Find where the given text appears and provide that cell's center as (x, y) coordinate. 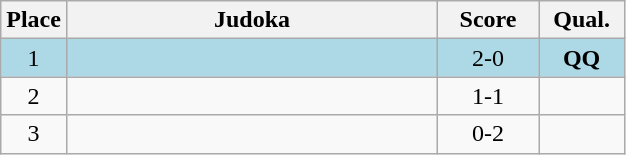
1-1 (488, 96)
0-2 (488, 134)
2-0 (488, 58)
Judoka (252, 20)
QQ (582, 58)
Place (34, 20)
Qual. (582, 20)
3 (34, 134)
2 (34, 96)
1 (34, 58)
Score (488, 20)
